Capture the cell that displays the provided text and extract its [X, Y] central coordinate. 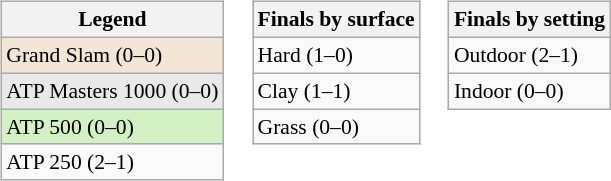
ATP 500 (0–0) [112, 127]
Legend [112, 20]
Outdoor (2–1) [530, 55]
Indoor (0–0) [530, 91]
ATP 250 (2–1) [112, 162]
Grand Slam (0–0) [112, 55]
Clay (1–1) [336, 91]
Grass (0–0) [336, 127]
Finals by surface [336, 20]
Hard (1–0) [336, 55]
ATP Masters 1000 (0–0) [112, 91]
Finals by setting [530, 20]
